From the cell containing the given text, extract its center point as [x, y] coordinate. 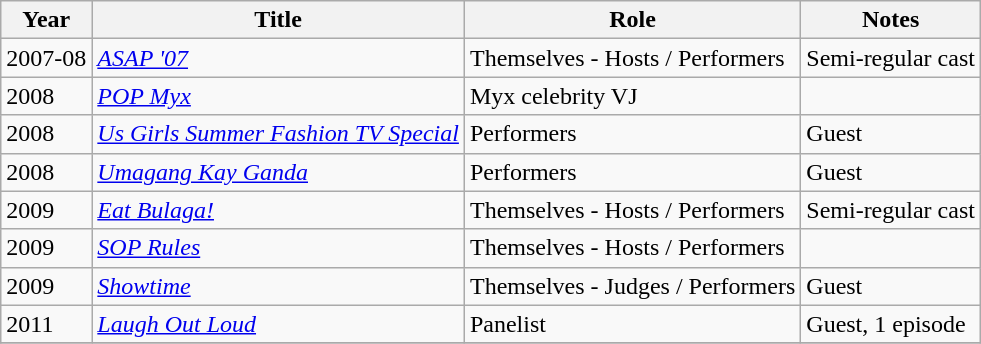
2007-08 [46, 58]
Us Girls Summer Fashion TV Special [278, 134]
Eat Bulaga! [278, 210]
Laugh Out Loud [278, 324]
Title [278, 20]
Panelist [632, 324]
Umagang Kay Ganda [278, 172]
Showtime [278, 286]
Myx celebrity VJ [632, 96]
SOP Rules [278, 248]
2011 [46, 324]
ASAP '07 [278, 58]
Year [46, 20]
Role [632, 20]
Guest, 1 episode [891, 324]
Notes [891, 20]
POP Myx [278, 96]
Themselves - Judges / Performers [632, 286]
